From the cell containing the given text, extract its center point as [X, Y] coordinate. 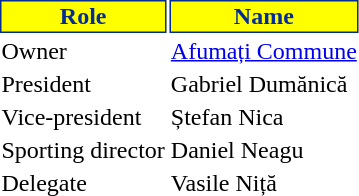
Name [264, 16]
Sporting director [83, 150]
Afumați Commune [264, 51]
Role [83, 16]
Ștefan Nica [264, 117]
Owner [83, 51]
Vice-president [83, 117]
Daniel Neagu [264, 150]
President [83, 84]
Gabriel Dumănică [264, 84]
